Provide the [X, Y] coordinate of the cell's center where the given text is located.  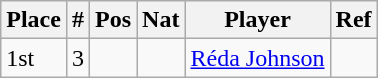
Réda Johnson [258, 58]
# [78, 20]
Ref [354, 20]
Nat [161, 20]
Pos [114, 20]
Player [258, 20]
1st [34, 58]
3 [78, 58]
Place [34, 20]
